Determine the [x, y] coordinate at the center of the cell enclosing the given text.  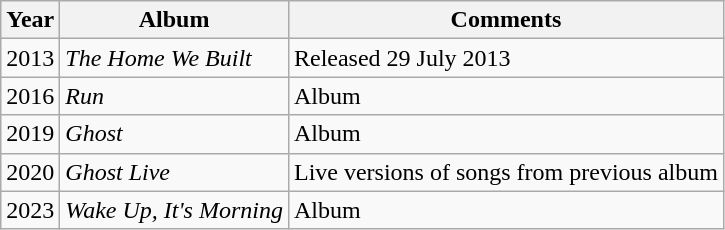
Live versions of songs from previous album [506, 172]
Ghost Live [174, 172]
Ghost [174, 134]
Year [30, 20]
The Home We Built [174, 58]
2020 [30, 172]
2019 [30, 134]
2013 [30, 58]
2016 [30, 96]
Wake Up, It's Morning [174, 210]
Run [174, 96]
Released 29 July 2013 [506, 58]
Comments [506, 20]
2023 [30, 210]
